Find where the given text appears and provide that cell's center as (x, y) coordinate. 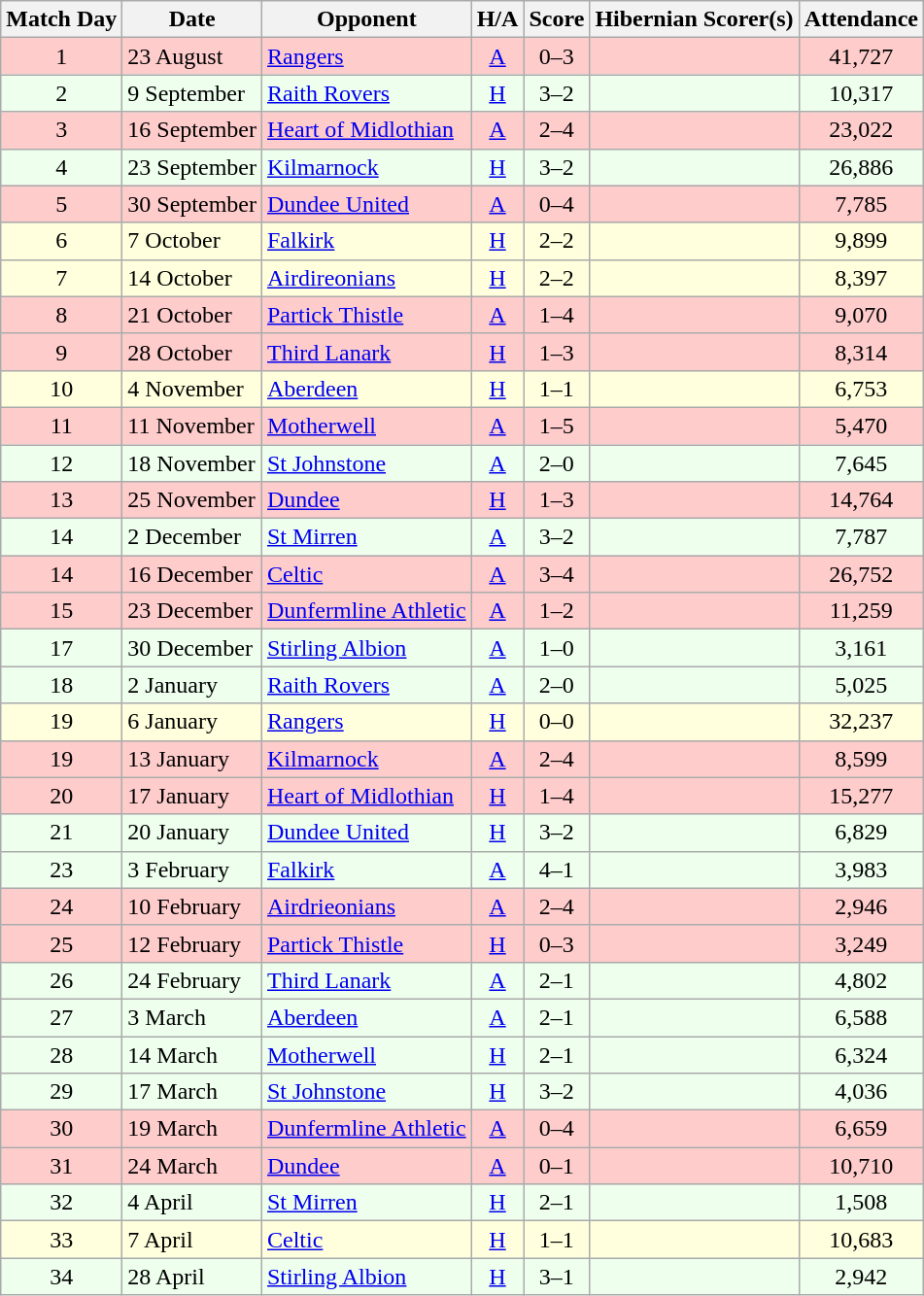
6,324 (861, 1054)
Hibernian Scorer(s) (694, 19)
6,829 (861, 833)
3–1 (557, 1277)
33 (62, 1240)
30 September (192, 204)
3 February (192, 870)
15,277 (861, 796)
9,070 (861, 315)
23 September (192, 167)
13 (62, 500)
7 October (192, 241)
9 (62, 352)
0–0 (557, 722)
17 March (192, 1092)
10 February (192, 906)
2 (62, 93)
Match Day (62, 19)
4–1 (557, 870)
0–1 (557, 1166)
28 (62, 1054)
3,249 (861, 943)
Score (557, 19)
Opponent (366, 19)
7,645 (861, 463)
26,886 (861, 167)
H/A (497, 19)
6,753 (861, 389)
30 December (192, 648)
10,710 (861, 1166)
5,025 (861, 685)
21 October (192, 315)
16 December (192, 574)
25 November (192, 500)
1,508 (861, 1203)
16 September (192, 130)
5 (62, 204)
8,599 (861, 759)
25 (62, 943)
24 (62, 906)
Airdireonians (366, 278)
11,259 (861, 611)
32,237 (861, 722)
3 (62, 130)
30 (62, 1129)
Attendance (861, 19)
4 April (192, 1203)
8 (62, 315)
23,022 (861, 130)
7 (62, 278)
2,942 (861, 1277)
2 January (192, 685)
18 (62, 685)
18 November (192, 463)
13 January (192, 759)
1–2 (557, 611)
5,470 (861, 426)
6,659 (861, 1129)
19 March (192, 1129)
1–5 (557, 426)
31 (62, 1166)
29 (62, 1092)
28 April (192, 1277)
6,588 (861, 1017)
2,946 (861, 906)
7,787 (861, 537)
10,683 (861, 1240)
3 March (192, 1017)
24 March (192, 1166)
3–4 (557, 574)
10 (62, 389)
14,764 (861, 500)
4 November (192, 389)
20 (62, 796)
8,397 (861, 278)
4,802 (861, 980)
9 September (192, 93)
11 November (192, 426)
23 (62, 870)
14 October (192, 278)
26,752 (861, 574)
3,161 (861, 648)
2 December (192, 537)
12 February (192, 943)
17 (62, 648)
1–0 (557, 648)
4 (62, 167)
28 October (192, 352)
3,983 (861, 870)
27 (62, 1017)
4,036 (861, 1092)
41,727 (861, 56)
15 (62, 611)
Airdrieonians (366, 906)
20 January (192, 833)
9,899 (861, 241)
7,785 (861, 204)
32 (62, 1203)
24 February (192, 980)
1 (62, 56)
6 (62, 241)
14 March (192, 1054)
12 (62, 463)
10,317 (861, 93)
23 August (192, 56)
34 (62, 1277)
23 December (192, 611)
17 January (192, 796)
Date (192, 19)
8,314 (861, 352)
6 January (192, 722)
11 (62, 426)
26 (62, 980)
21 (62, 833)
7 April (192, 1240)
